Find where the given text appears and provide that cell's center as (x, y) coordinate. 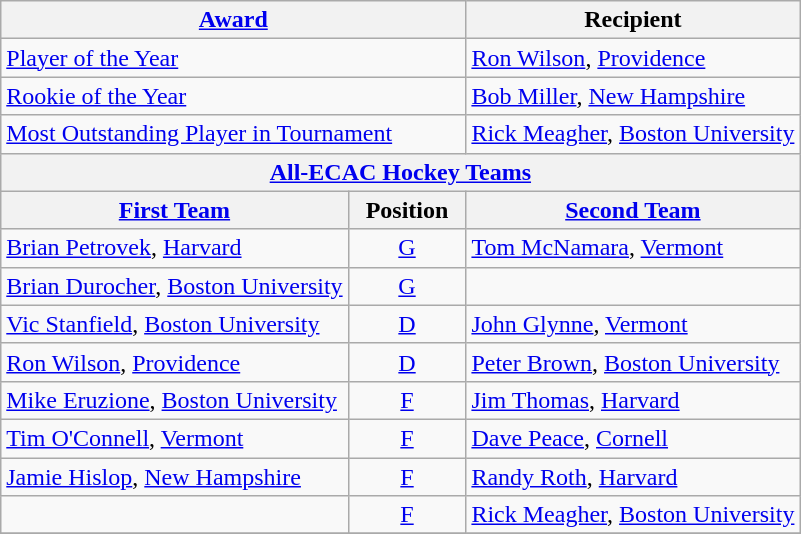
Jim Thomas, Harvard (633, 400)
Brian Petrovek, Harvard (174, 248)
Position (407, 210)
Dave Peace, Cornell (633, 438)
Award (234, 20)
Peter Brown, Boston University (633, 362)
Mike Eruzione, Boston University (174, 400)
Recipient (633, 20)
Second Team (633, 210)
All-ECAC Hockey Teams (400, 172)
Randy Roth, Harvard (633, 477)
Brian Durocher, Boston University (174, 286)
Most Outstanding Player in Tournament (234, 134)
Jamie Hislop, New Hampshire (174, 477)
Bob Miller, New Hampshire (633, 96)
Tim O'Connell, Vermont (174, 438)
John Glynne, Vermont (633, 324)
First Team (174, 210)
Player of the Year (234, 58)
Tom McNamara, Vermont (633, 248)
Vic Stanfield, Boston University (174, 324)
Rookie of the Year (234, 96)
